Provide the [x, y] coordinate of the cell's center where the given text is located.  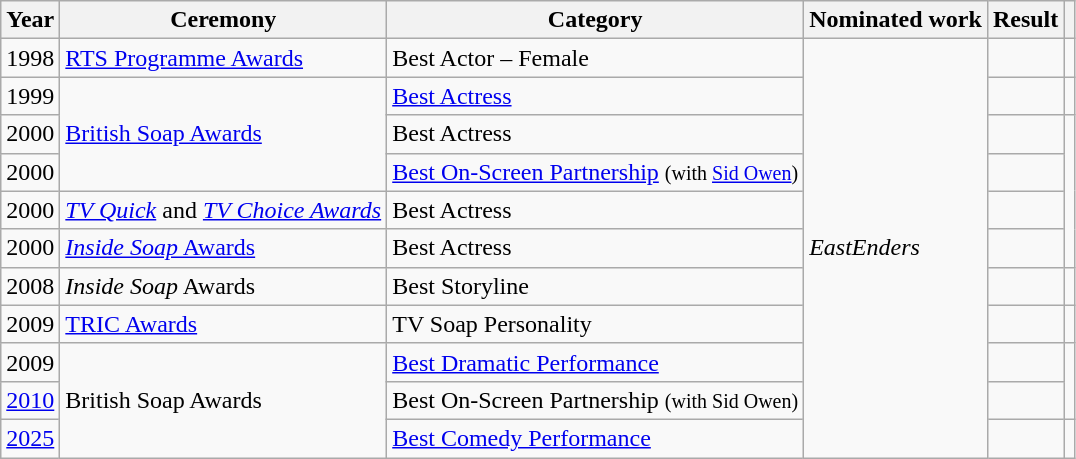
2010 [30, 400]
Best Dramatic Performance [596, 362]
Best Storyline [596, 286]
Best Actor – Female [596, 58]
2025 [30, 438]
Ceremony [224, 20]
Category [596, 20]
2008 [30, 286]
TV Quick and TV Choice Awards [224, 210]
TV Soap Personality [596, 324]
1998 [30, 58]
Nominated work [896, 20]
Best Comedy Performance [596, 438]
EastEnders [896, 248]
RTS Programme Awards [224, 58]
Year [30, 20]
1999 [30, 96]
Result [1025, 20]
TRIC Awards [224, 324]
